Capture the cell that displays the provided text and extract its (X, Y) central coordinate. 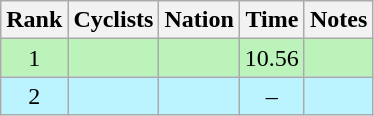
10.56 (272, 58)
Notes (338, 20)
Rank (34, 20)
– (272, 96)
Cyclists (114, 20)
Nation (199, 20)
Time (272, 20)
1 (34, 58)
2 (34, 96)
